Search for the cell housing the specified text and yield its [X, Y] center coordinate. 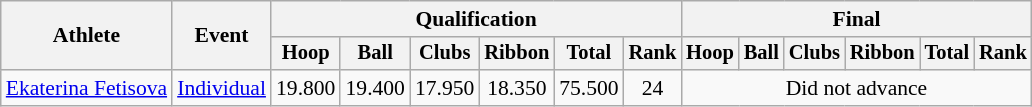
Event [222, 36]
24 [653, 88]
Athlete [86, 36]
Did not advance [856, 88]
75.500 [588, 88]
17.950 [444, 88]
Ekaterina Fetisova [86, 88]
18.350 [516, 88]
19.400 [374, 88]
Final [856, 19]
Qualification [476, 19]
Individual [222, 88]
19.800 [306, 88]
